Return [x, y] of the center of cell containing provided text 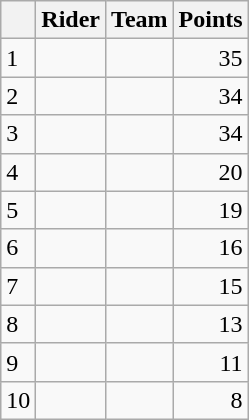
9 [18, 362]
11 [210, 362]
16 [210, 248]
3 [18, 134]
Team [140, 20]
19 [210, 210]
Rider [71, 20]
1 [18, 58]
35 [210, 58]
20 [210, 172]
15 [210, 286]
Points [210, 20]
7 [18, 286]
2 [18, 96]
13 [210, 324]
10 [18, 400]
5 [18, 210]
6 [18, 248]
4 [18, 172]
